Return [x, y] of the center of cell containing provided text 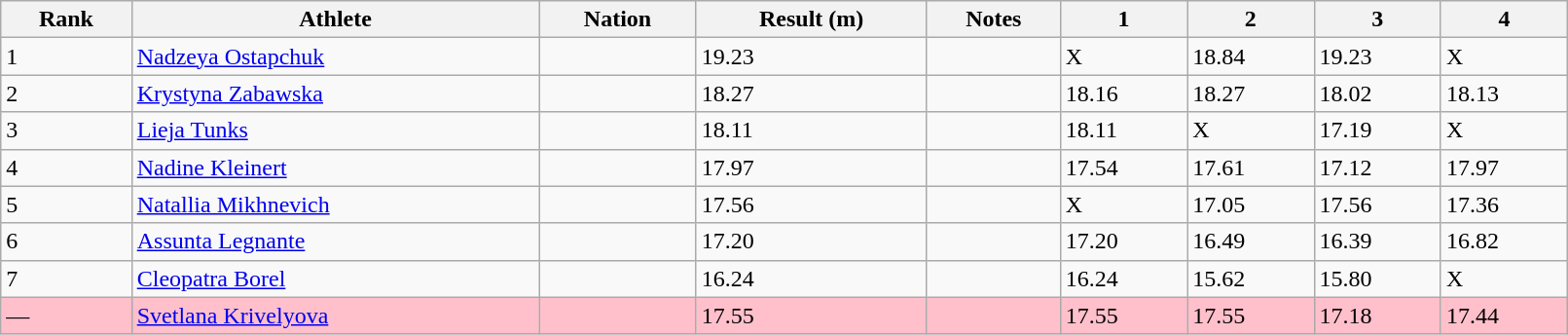
Result (m) [812, 19]
Rank [66, 19]
Cleopatra Borel [335, 279]
15.80 [1377, 279]
17.19 [1377, 130]
17.18 [1377, 316]
18.02 [1377, 93]
5 [66, 205]
Krystyna Zabawska [335, 93]
17.36 [1504, 205]
17.12 [1377, 167]
17.05 [1251, 205]
16.82 [1504, 242]
6 [66, 242]
17.54 [1123, 167]
18.84 [1251, 56]
18.13 [1504, 93]
Natallia Mikhnevich [335, 205]
Nadine Kleinert [335, 167]
Lieja Tunks [335, 130]
Svetlana Krivelyova [335, 316]
16.39 [1377, 242]
18.16 [1123, 93]
— [66, 316]
17.44 [1504, 316]
Nation [617, 19]
Athlete [335, 19]
Assunta Legnante [335, 242]
16.49 [1251, 242]
Notes [993, 19]
17.61 [1251, 167]
7 [66, 279]
Nadzeya Ostapchuk [335, 56]
15.62 [1251, 279]
